Search for the cell housing the specified text and yield its [x, y] center coordinate. 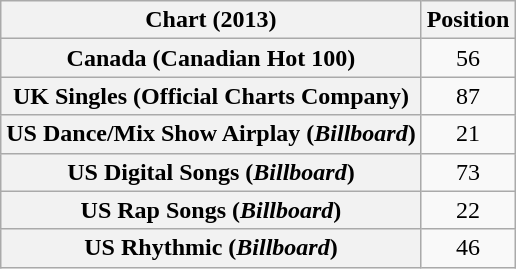
22 [468, 210]
56 [468, 58]
UK Singles (Official Charts Company) [211, 96]
US Digital Songs (Billboard) [211, 172]
73 [468, 172]
21 [468, 134]
US Dance/Mix Show Airplay (Billboard) [211, 134]
Position [468, 20]
Canada (Canadian Hot 100) [211, 58]
87 [468, 96]
Chart (2013) [211, 20]
46 [468, 248]
US Rhythmic (Billboard) [211, 248]
US Rap Songs (Billboard) [211, 210]
